For the text-containing cell, return its midpoint in [x, y] coordinate format. 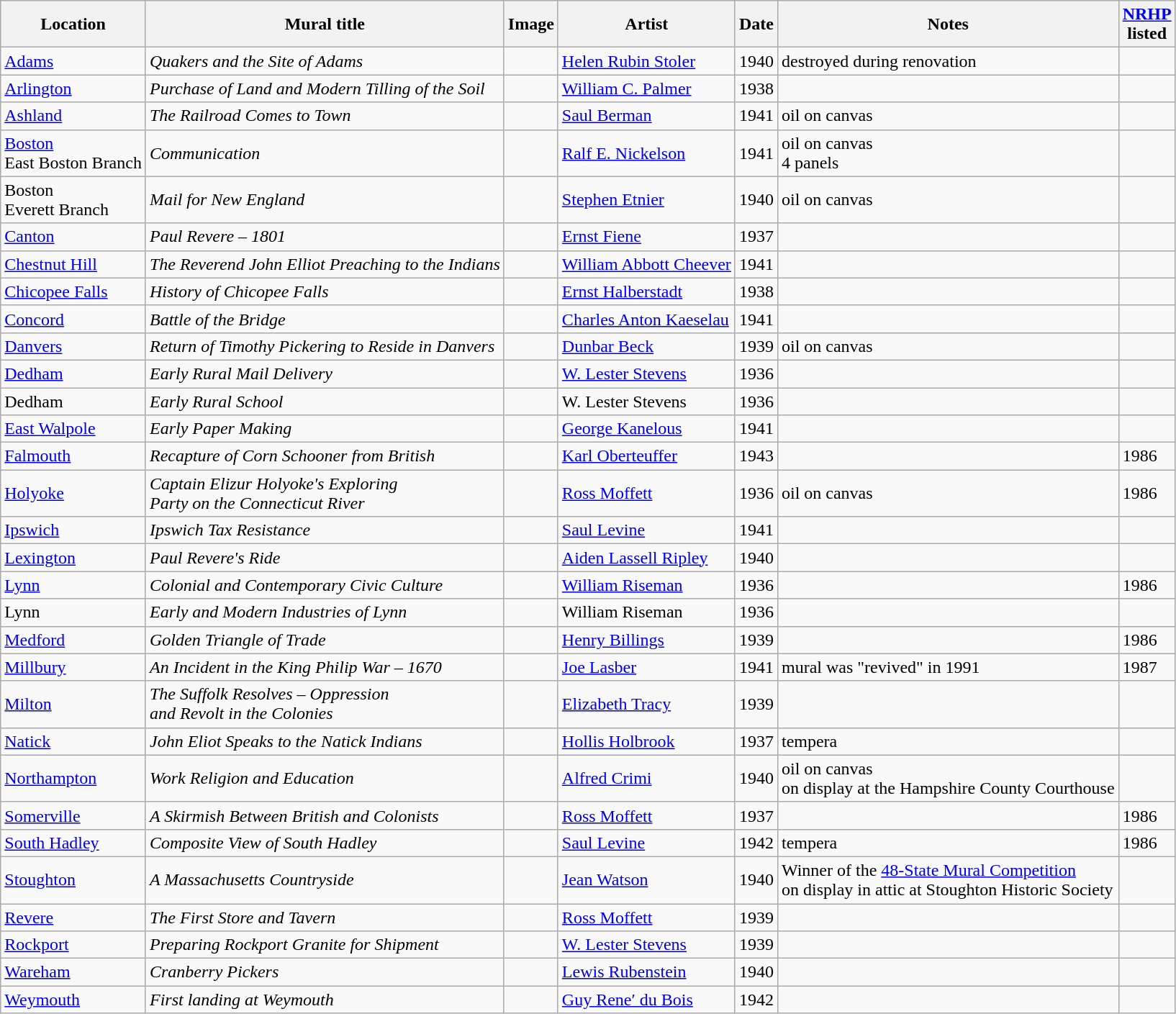
NRHPlisted [1147, 24]
An Incident in the King Philip War – 1670 [325, 667]
William C. Palmer [646, 89]
Joe Lasber [646, 667]
Natick [73, 741]
1943 [756, 456]
Recapture of Corn Schooner from British [325, 456]
Saul Berman [646, 116]
Lewis Rubenstein [646, 972]
Boston East Boston Branch [73, 153]
Artist [646, 24]
Ernst Halberstadt [646, 291]
Henry Billings [646, 640]
Aiden Lassell Ripley [646, 558]
Ipswich [73, 530]
The Suffolk Resolves – Oppression and Revolt in the Colonies [325, 704]
Battle of the Bridge [325, 319]
Stoughton [73, 879]
Medford [73, 640]
A Skirmish Between British and Colonists [325, 815]
Ernst Fiene [646, 237]
First landing at Weymouth [325, 1000]
1987 [1147, 667]
Wareham [73, 972]
destroyed during renovation [948, 61]
Colonial and Contemporary Civic Culture [325, 585]
Rockport [73, 945]
Stephen Etnier [646, 200]
The Reverend John Elliot Preaching to the Indians [325, 264]
The Railroad Comes to Town [325, 116]
oil on canvas on display at the Hampshire County Courthouse [948, 779]
BostonEverett Branch [73, 200]
Falmouth [73, 456]
Early Rural School [325, 401]
History of Chicopee Falls [325, 291]
Jean Watson [646, 879]
Weymouth [73, 1000]
Chestnut Hill [73, 264]
Winner of the 48-State Mural Competitionon display in attic at Stoughton Historic Society [948, 879]
Cranberry Pickers [325, 972]
Charles Anton Kaeselau [646, 319]
Golden Triangle of Trade [325, 640]
Mural title [325, 24]
Revere [73, 918]
Date [756, 24]
Paul Revere's Ride [325, 558]
Millbury [73, 667]
Ashland [73, 116]
John Eliot Speaks to the Natick Indians [325, 741]
Paul Revere – 1801 [325, 237]
Captain Elizur Holyoke's Exploring Party on the Connecticut River [325, 494]
Communication [325, 153]
Arlington [73, 89]
Hollis Holbrook [646, 741]
George Kanelous [646, 429]
Mail for New England [325, 200]
oil on canvas4 panels [948, 153]
Concord [73, 319]
Milton [73, 704]
Alfred Crimi [646, 779]
Guy Rene′ du Bois [646, 1000]
Karl Oberteuffer [646, 456]
Work Religion and Education [325, 779]
Quakers and the Site of Adams [325, 61]
Northampton [73, 779]
Somerville [73, 815]
Holyoke [73, 494]
East Walpole [73, 429]
Ipswich Tax Resistance [325, 530]
Elizabeth Tracy [646, 704]
Early and Modern Industries of Lynn [325, 612]
Dunbar Beck [646, 346]
Composite View of South Hadley [325, 843]
Lexington [73, 558]
Ralf E. Nickelson [646, 153]
Location [73, 24]
Notes [948, 24]
Chicopee Falls [73, 291]
mural was "revived" in 1991 [948, 667]
South Hadley [73, 843]
Early Rural Mail Delivery [325, 374]
William Abbott Cheever [646, 264]
Return of Timothy Pickering to Reside in Danvers [325, 346]
Image [531, 24]
Helen Rubin Stoler [646, 61]
Danvers [73, 346]
Preparing Rockport Granite for Shipment [325, 945]
Purchase of Land and Modern Tilling of the Soil [325, 89]
A Massachusetts Countryside [325, 879]
The First Store and Tavern [325, 918]
Adams [73, 61]
Canton [73, 237]
Early Paper Making [325, 429]
